From the cell containing the given text, extract its center point as [X, Y] coordinate. 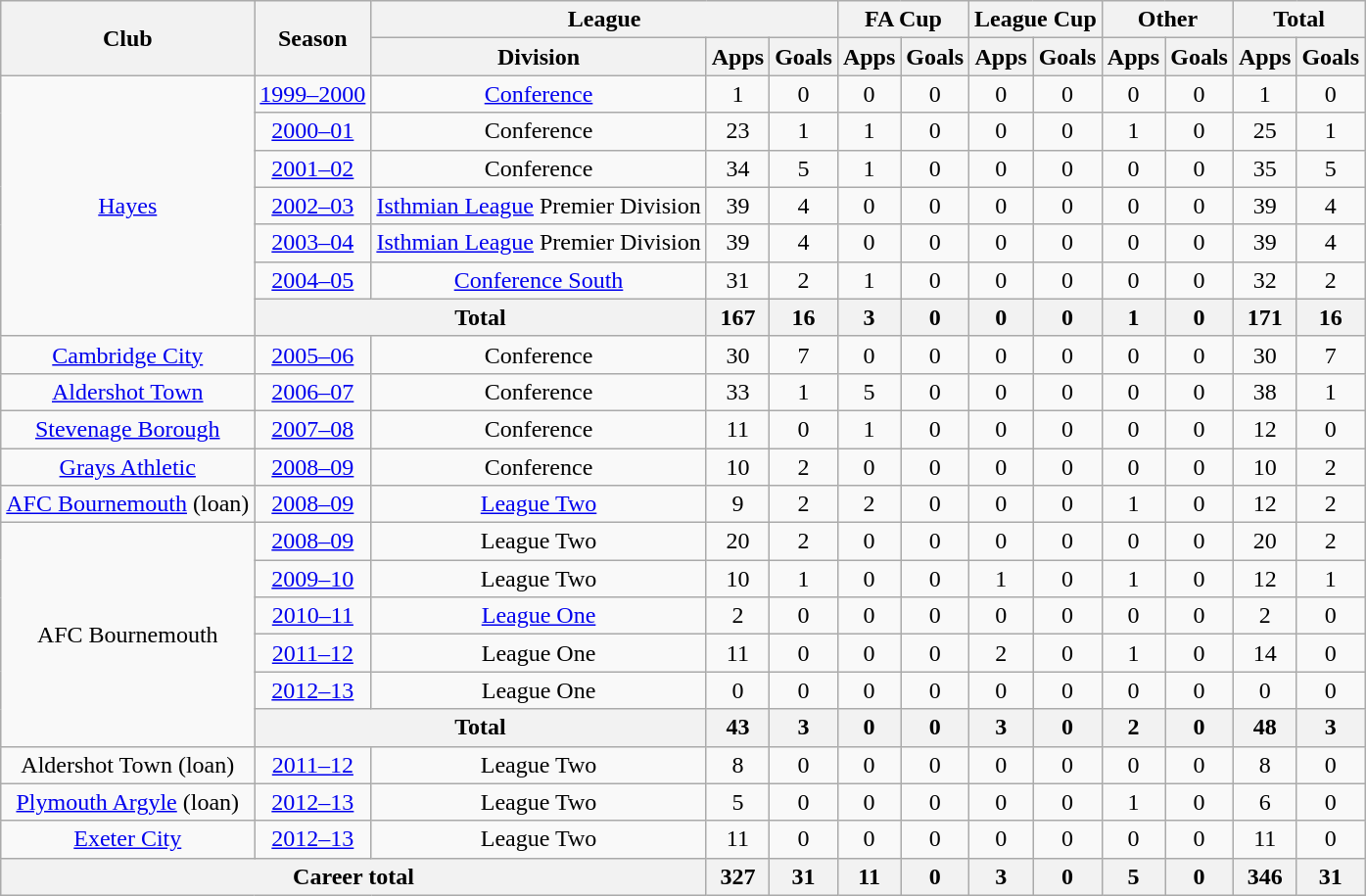
2006–07 [313, 392]
6 [1264, 802]
AFC Bournemouth [127, 635]
Career total [353, 876]
2005–06 [313, 354]
38 [1264, 392]
2009–10 [313, 579]
2007–08 [313, 429]
2002–03 [313, 206]
Exeter City [127, 839]
Aldershot Town (loan) [127, 765]
171 [1264, 317]
9 [737, 504]
Season [313, 38]
35 [1264, 168]
Club [127, 38]
25 [1264, 131]
2003–04 [313, 243]
346 [1264, 876]
Other [1167, 20]
Stevenage Borough [127, 429]
34 [737, 168]
48 [1264, 728]
43 [737, 728]
FA Cup [903, 20]
14 [1264, 653]
2010–11 [313, 616]
Conference South [539, 280]
327 [737, 876]
Division [539, 57]
2004–05 [313, 280]
33 [737, 392]
League Cup [1036, 20]
AFC Bournemouth (loan) [127, 504]
Hayes [127, 206]
Grays Athletic [127, 467]
Plymouth Argyle (loan) [127, 802]
2000–01 [313, 131]
Cambridge City [127, 354]
1999–2000 [313, 94]
2001–02 [313, 168]
23 [737, 131]
League [605, 20]
167 [737, 317]
Aldershot Town [127, 392]
32 [1264, 280]
